Extract the (X, Y) coordinate from the center of the cell holding the provided text.  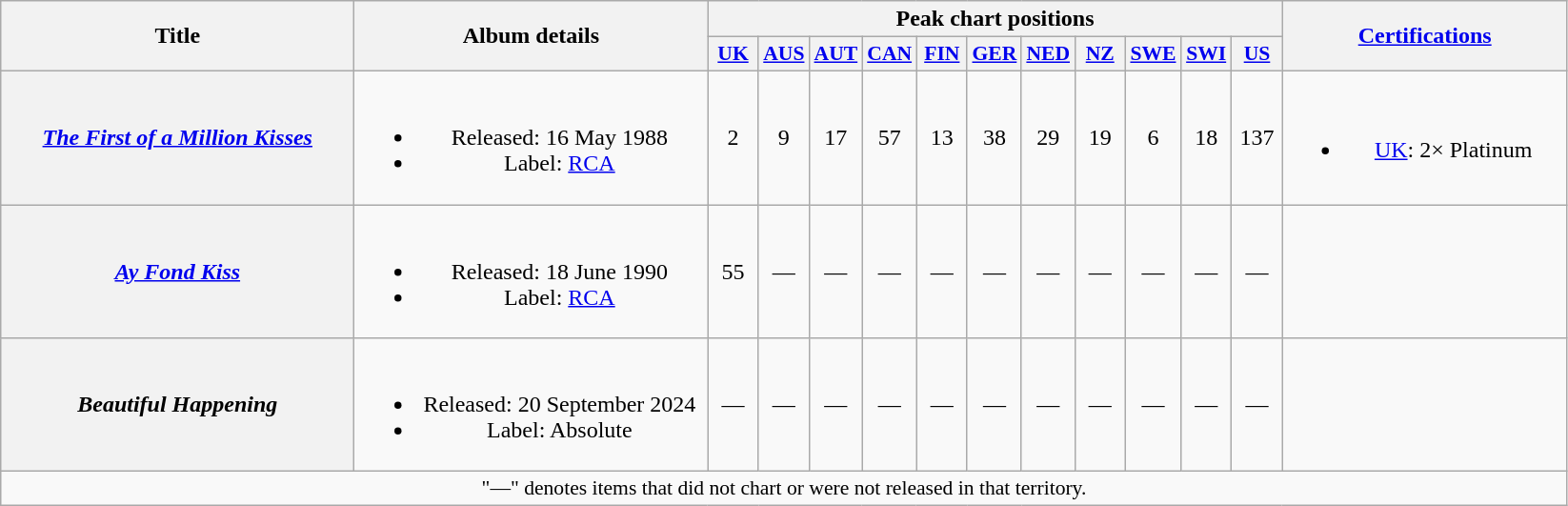
AUT (836, 54)
57 (890, 137)
137 (1257, 137)
Title (177, 36)
The First of a Million Kisses (177, 137)
38 (995, 137)
SWE (1153, 54)
17 (836, 137)
Beautiful Happening (177, 405)
"—" denotes items that did not chart or were not released in that territory. (784, 489)
SWI (1206, 54)
US (1257, 54)
Released: 20 September 2024Label: Absolute (532, 405)
GER (995, 54)
9 (783, 137)
CAN (890, 54)
Certifications (1425, 36)
UK: 2× Platinum (1425, 137)
55 (734, 271)
2 (734, 137)
UK (734, 54)
Released: 18 June 1990Label: RCA (532, 271)
FIN (941, 54)
18 (1206, 137)
NZ (1099, 54)
Released: 16 May 1988Label: RCA (532, 137)
AUS (783, 54)
Ay Fond Kiss (177, 271)
NED (1048, 54)
Peak chart positions (995, 19)
Album details (532, 36)
13 (941, 137)
29 (1048, 137)
19 (1099, 137)
6 (1153, 137)
